From the cell containing the given text, extract its center point as [X, Y] coordinate. 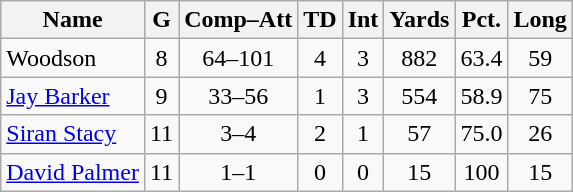
63.4 [482, 58]
1–1 [238, 172]
Yards [420, 20]
882 [420, 58]
2 [320, 134]
David Palmer [73, 172]
Pct. [482, 20]
4 [320, 58]
554 [420, 96]
33–56 [238, 96]
TD [320, 20]
Woodson [73, 58]
75.0 [482, 134]
Long [540, 20]
Int [363, 20]
Name [73, 20]
100 [482, 172]
26 [540, 134]
Comp–Att [238, 20]
Siran Stacy [73, 134]
59 [540, 58]
57 [420, 134]
75 [540, 96]
3–4 [238, 134]
G [161, 20]
58.9 [482, 96]
8 [161, 58]
Jay Barker [73, 96]
64–101 [238, 58]
9 [161, 96]
